Search for the cell housing the specified text and yield its (X, Y) center coordinate. 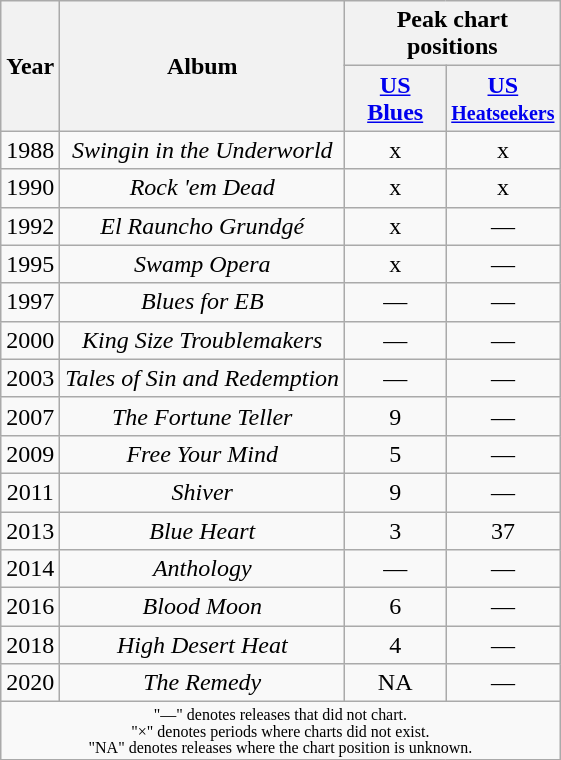
Swingin in the Underworld (202, 150)
2018 (30, 645)
NA (396, 683)
1997 (30, 302)
USBlues (396, 98)
El Rauncho Grundgé (202, 226)
37 (503, 531)
The Fortune Teller (202, 416)
2003 (30, 378)
2007 (30, 416)
1988 (30, 150)
4 (396, 645)
1995 (30, 264)
Year (30, 66)
Blues for EB (202, 302)
2011 (30, 492)
Anthology (202, 569)
5 (396, 454)
Swamp Opera (202, 264)
1990 (30, 188)
Blue Heart (202, 531)
Blood Moon (202, 607)
1992 (30, 226)
"—" denotes releases that did not chart."×" denotes periods where charts did not exist."NA" denotes releases where the chart position is unknown. (280, 730)
Rock 'em Dead (202, 188)
2009 (30, 454)
2016 (30, 607)
6 (396, 607)
2020 (30, 683)
2014 (30, 569)
3 (396, 531)
King Size Troublemakers (202, 340)
The Remedy (202, 683)
Tales of Sin and Redemption (202, 378)
High Desert Heat (202, 645)
Album (202, 66)
2000 (30, 340)
2013 (30, 531)
Free Your Mind (202, 454)
Shiver (202, 492)
Peak chart positions (452, 34)
USHeatseekers (503, 98)
